Extract the (x, y) coordinate from the center of the cell holding the provided text.  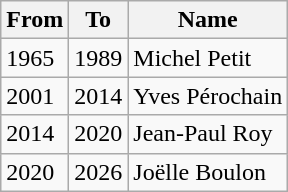
2001 (35, 96)
2026 (98, 172)
1989 (98, 58)
Joëlle Boulon (208, 172)
Michel Petit (208, 58)
Name (208, 20)
From (35, 20)
1965 (35, 58)
Jean-Paul Roy (208, 134)
To (98, 20)
Yves Pérochain (208, 96)
